Return the [x, y] coordinate for the center point of the cell that contains the specified text.  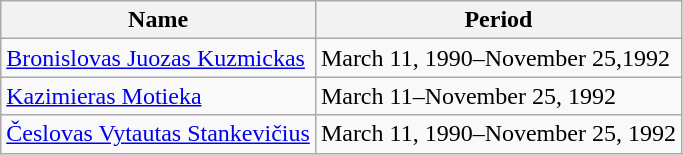
Period [498, 20]
Bronislovas Juozas Kuzmickas [158, 58]
Name [158, 20]
Kazimieras Motieka [158, 96]
March 11, 1990–November 25, 1992 [498, 134]
March 11–November 25, 1992 [498, 96]
Česlovas Vytautas Stankevičius [158, 134]
March 11, 1990–November 25,1992 [498, 58]
